Locate the cell with the specified text and output its (X, Y) center coordinate. 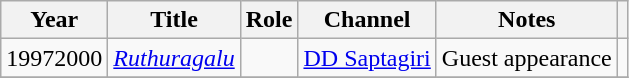
19972000 (54, 58)
Guest appearance (526, 58)
Ruthuragalu (174, 58)
Channel (367, 20)
DD Saptagiri (367, 58)
Title (174, 20)
Role (269, 20)
Notes (526, 20)
Year (54, 20)
